Find where the given text appears and provide that cell's center as [X, Y] coordinate. 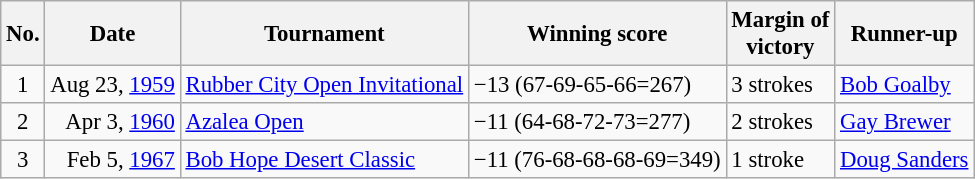
−13 (67-69-65-66=267) [597, 85]
Bob Goalby [904, 85]
Rubber City Open Invitational [324, 85]
Date [112, 34]
Runner-up [904, 34]
Winning score [597, 34]
Gay Brewer [904, 122]
−11 (76-68-68-68-69=349) [597, 160]
No. [23, 34]
1 stroke [780, 160]
Doug Sanders [904, 160]
2 strokes [780, 122]
1 [23, 85]
Azalea Open [324, 122]
Margin ofvictory [780, 34]
Bob Hope Desert Classic [324, 160]
Feb 5, 1967 [112, 160]
3 [23, 160]
3 strokes [780, 85]
Tournament [324, 34]
Aug 23, 1959 [112, 85]
−11 (64-68-72-73=277) [597, 122]
2 [23, 122]
Apr 3, 1960 [112, 122]
